Detect which cell encompasses the target text, then output its [x, y] center coordinate. 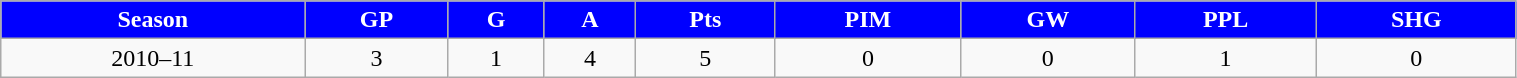
PPL [1226, 20]
Season [153, 20]
G [496, 20]
PIM [868, 20]
GP [376, 20]
4 [590, 58]
Pts [706, 20]
5 [706, 58]
2010–11 [153, 58]
3 [376, 58]
GW [1048, 20]
A [590, 20]
SHG [1416, 20]
